From the cell containing the given text, extract its center point as [x, y] coordinate. 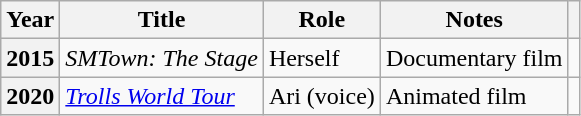
Trolls World Tour [162, 96]
SMTown: The Stage [162, 58]
Documentary film [474, 58]
Role [322, 20]
Herself [322, 58]
Ari (voice) [322, 96]
Year [30, 20]
Animated film [474, 96]
2020 [30, 96]
Title [162, 20]
Notes [474, 20]
2015 [30, 58]
